From the cell containing the given text, extract its center point as [X, Y] coordinate. 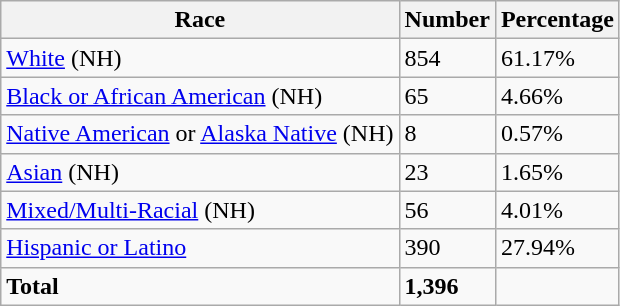
0.57% [557, 134]
Black or African American (NH) [200, 96]
390 [447, 248]
Mixed/Multi-Racial (NH) [200, 210]
56 [447, 210]
4.66% [557, 96]
61.17% [557, 58]
65 [447, 96]
Native American or Alaska Native (NH) [200, 134]
Asian (NH) [200, 172]
1.65% [557, 172]
27.94% [557, 248]
Percentage [557, 20]
Hispanic or Latino [200, 248]
1,396 [447, 286]
23 [447, 172]
White (NH) [200, 58]
4.01% [557, 210]
Race [200, 20]
Total [200, 286]
854 [447, 58]
Number [447, 20]
8 [447, 134]
